Search for the cell housing the specified text and yield its (X, Y) center coordinate. 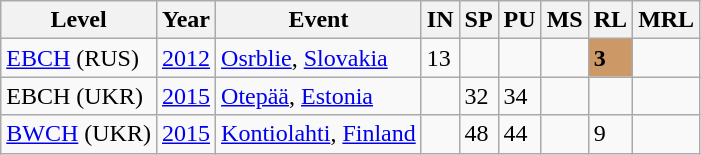
44 (520, 134)
32 (478, 96)
3 (610, 58)
34 (520, 96)
Level (79, 20)
BWCH (UKR) (79, 134)
MRL (666, 20)
EBCH (RUS) (79, 58)
Otepää, Estonia (319, 96)
PU (520, 20)
IN (440, 20)
EBCH (UKR) (79, 96)
48 (478, 134)
Kontiolahti, Finland (319, 134)
Event (319, 20)
2012 (186, 58)
Osrblie, Slovakia (319, 58)
RL (610, 20)
Year (186, 20)
9 (610, 134)
13 (440, 58)
MS (564, 20)
SP (478, 20)
